Detect which cell encompasses the target text, then output its [X, Y] center coordinate. 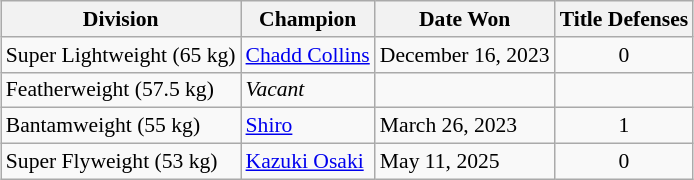
Champion [308, 19]
Title Defenses [624, 19]
Kazuki Osaki [308, 162]
Division [121, 19]
March 26, 2023 [465, 126]
Shiro [308, 126]
Chadd Collins [308, 55]
Date Won [465, 19]
Super Flyweight (53 kg) [121, 162]
Bantamweight (55 kg) [121, 126]
December 16, 2023 [465, 55]
Vacant [308, 90]
1 [624, 126]
Featherweight (57.5 kg) [121, 90]
Super Lightweight (65 kg) [121, 55]
May 11, 2025 [465, 162]
